Pinpoint the cell where the given text exists, returning its [X, Y] midpoint coordinate. 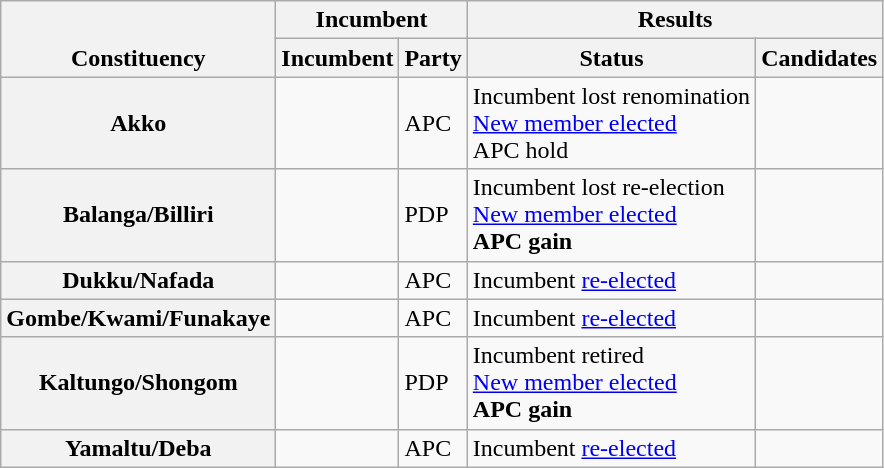
Incumbent lost renominationNew member electedAPC hold [611, 123]
Yamaltu/Deba [138, 448]
Results [674, 20]
Dukku/Nafada [138, 280]
Party [433, 58]
Constituency [138, 39]
Status [611, 58]
Gombe/Kwami/Funakaye [138, 318]
Incumbent lost re-electionNew member electedAPC gain [611, 215]
Candidates [820, 58]
Kaltungo/Shongom [138, 383]
Akko [138, 123]
Incumbent retiredNew member electedAPC gain [611, 383]
Balanga/Billiri [138, 215]
